Return the [X, Y] coordinate for the center point of the cell that contains the specified text.  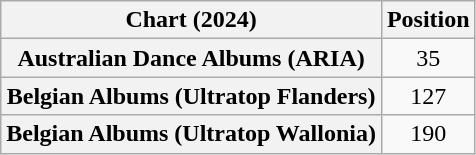
35 [428, 58]
Belgian Albums (Ultratop Wallonia) [192, 134]
127 [428, 96]
Australian Dance Albums (ARIA) [192, 58]
Chart (2024) [192, 20]
190 [428, 134]
Belgian Albums (Ultratop Flanders) [192, 96]
Position [428, 20]
